Search for the cell housing the specified text and yield its (x, y) center coordinate. 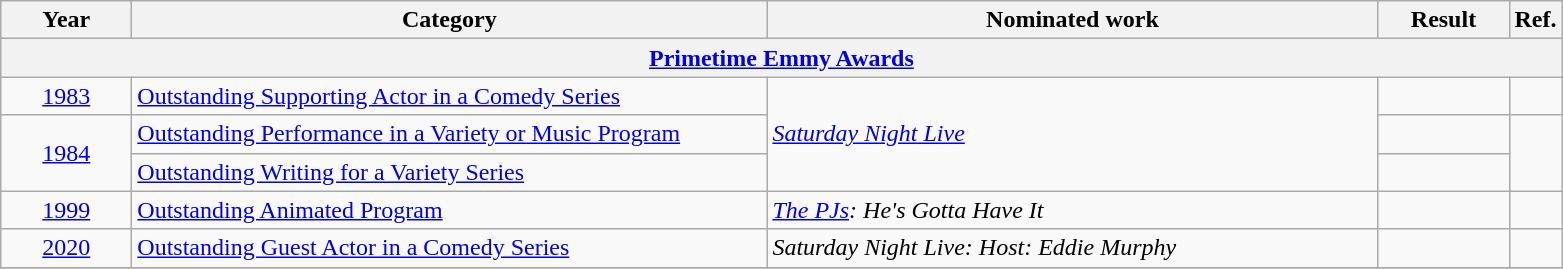
Outstanding Writing for a Variety Series (450, 172)
Outstanding Guest Actor in a Comedy Series (450, 248)
Ref. (1536, 20)
Result (1444, 20)
1984 (66, 153)
1983 (66, 96)
Category (450, 20)
Outstanding Animated Program (450, 210)
Year (66, 20)
1999 (66, 210)
Saturday Night Live (1072, 134)
Nominated work (1072, 20)
2020 (66, 248)
Primetime Emmy Awards (782, 58)
Outstanding Performance in a Variety or Music Program (450, 134)
Outstanding Supporting Actor in a Comedy Series (450, 96)
Saturday Night Live: Host: Eddie Murphy (1072, 248)
The PJs: He's Gotta Have It (1072, 210)
